Locate the cell with the specified text and output its (X, Y) center coordinate. 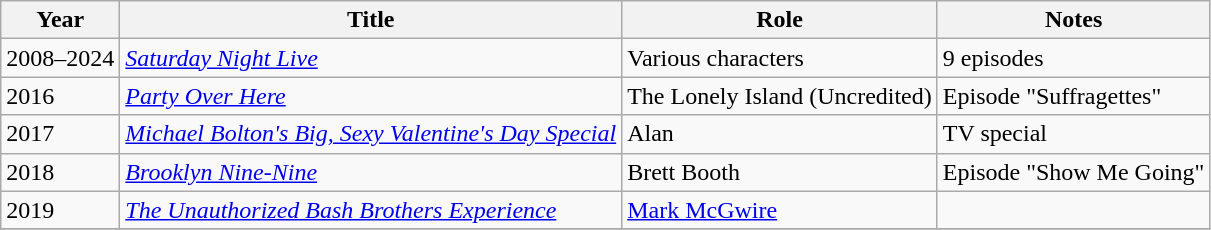
2016 (60, 96)
9 episodes (1074, 58)
Year (60, 20)
Alan (780, 134)
Role (780, 20)
2019 (60, 210)
Mark McGwire (780, 210)
Various characters (780, 58)
2017 (60, 134)
Notes (1074, 20)
Saturday Night Live (371, 58)
Brooklyn Nine-Nine (371, 172)
The Lonely Island (Uncredited) (780, 96)
Episode "Show Me Going" (1074, 172)
Party Over Here (371, 96)
Michael Bolton's Big, Sexy Valentine's Day Special (371, 134)
Episode "Suffragettes" (1074, 96)
The Unauthorized Bash Brothers Experience (371, 210)
Brett Booth (780, 172)
TV special (1074, 134)
2008–2024 (60, 58)
Title (371, 20)
2018 (60, 172)
